Return the [X, Y] coordinate for the center point of the cell that contains the specified text.  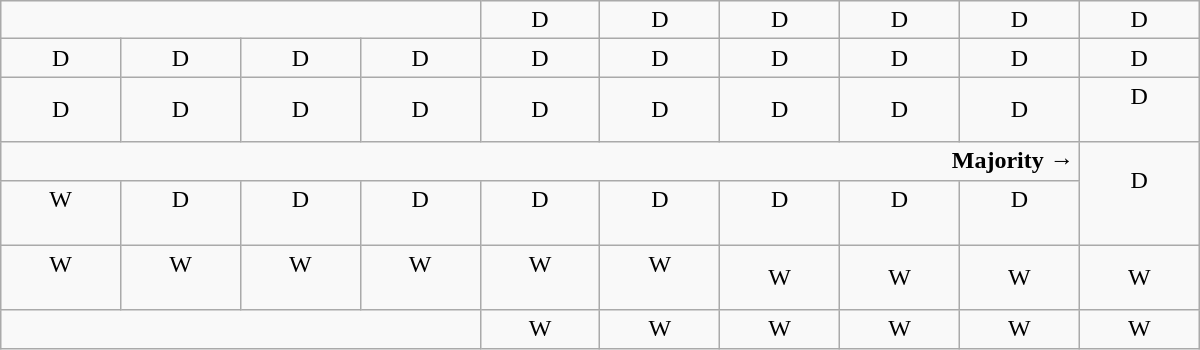
Majority → [540, 161]
